From the cell containing the given text, extract its center point as [x, y] coordinate. 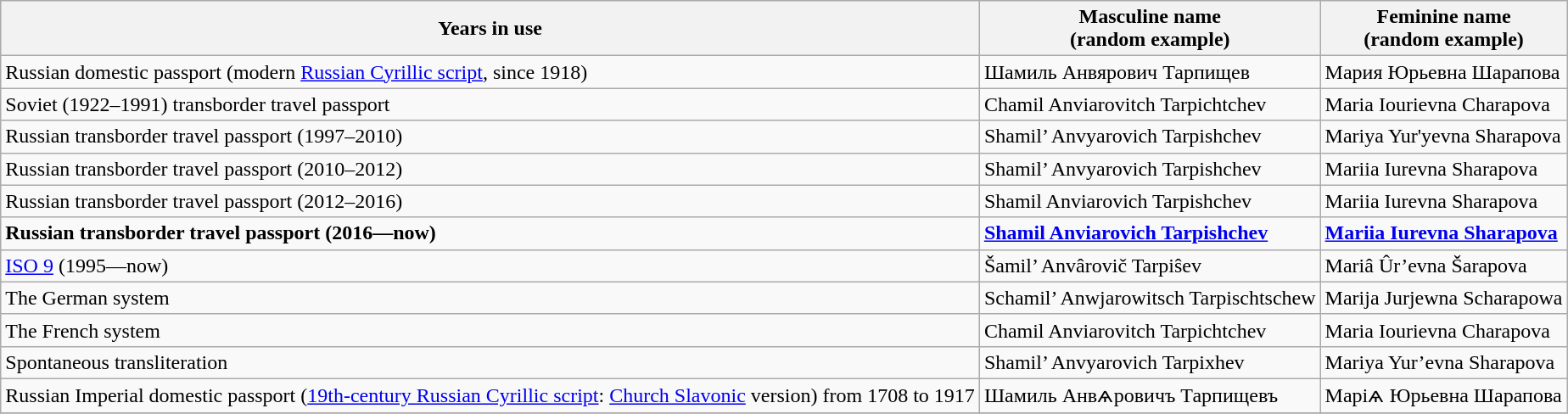
The German system [490, 298]
ISO 9 (1995—now) [490, 266]
Spontaneous transliteration [490, 362]
Šamil’ Anvârovič Tarpiŝev [1150, 266]
Mariya Yur'yevna Sharapova [1444, 137]
Masculine name(random example) [1150, 29]
Feminine name(random example) [1444, 29]
Russian Imperial domestic passport (19th-century Russian Cyrillic script: Church Slavonic version) from 1708 to 1917 [490, 395]
Soviet (1922–1991) transborder travel passport [490, 104]
Шамиль Анвярович Тарпищев [1150, 72]
Mariâ Ûr’evna Šarapova [1444, 266]
Russian transborder travel passport (2016—now) [490, 233]
Шамиль Анвѧровичъ Тарпищевъ [1150, 395]
Schamil’ Anwjarowitsch Tarpischtschew [1150, 298]
Russian domestic passport (modern Russian Cyrillic script, since 1918) [490, 72]
Mariya Yur’evna Sharapova [1444, 362]
Russian transborder travel passport (2010–2012) [490, 169]
Marija Jurjewna Scharapowa [1444, 298]
Мария Юрьевна Шарапова [1444, 72]
Years in use [490, 29]
Маріѧ Юрьевна Шарапова [1444, 395]
The French system [490, 330]
Russian transborder travel passport (2012–2016) [490, 201]
Shamil’ Anvyarovich Tarpixhev [1150, 362]
Russian transborder travel passport (1997–2010) [490, 137]
